Pinpoint the cell where the given text exists, returning its [x, y] midpoint coordinate. 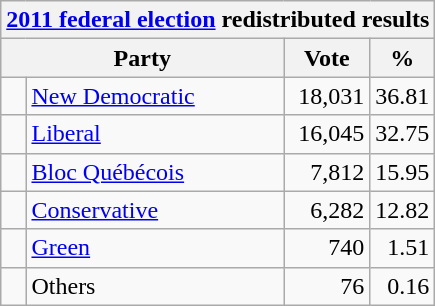
% [402, 58]
1.51 [402, 248]
Conservative [155, 210]
New Democratic [155, 96]
Others [155, 286]
Bloc Québécois [155, 172]
Green [155, 248]
740 [327, 248]
12.82 [402, 210]
76 [327, 286]
6,282 [327, 210]
Vote [327, 58]
18,031 [327, 96]
2011 federal election redistributed results [218, 20]
Party [142, 58]
Liberal [155, 134]
15.95 [402, 172]
7,812 [327, 172]
32.75 [402, 134]
0.16 [402, 286]
16,045 [327, 134]
36.81 [402, 96]
